For the text-containing cell, return its midpoint in [X, Y] coordinate format. 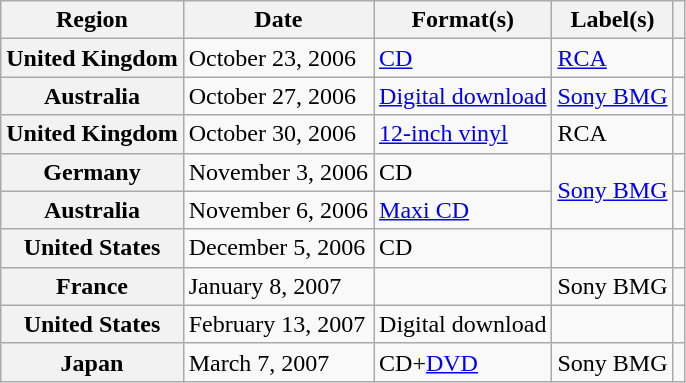
November 6, 2006 [278, 210]
Japan [92, 362]
January 8, 2007 [278, 286]
12-inch vinyl [463, 134]
Label(s) [612, 20]
March 7, 2007 [278, 362]
February 13, 2007 [278, 324]
October 23, 2006 [278, 58]
Format(s) [463, 20]
Germany [92, 172]
Maxi CD [463, 210]
France [92, 286]
October 27, 2006 [278, 96]
November 3, 2006 [278, 172]
CD+DVD [463, 362]
December 5, 2006 [278, 248]
October 30, 2006 [278, 134]
Region [92, 20]
Date [278, 20]
